Detect which cell encompasses the target text, then output its [x, y] center coordinate. 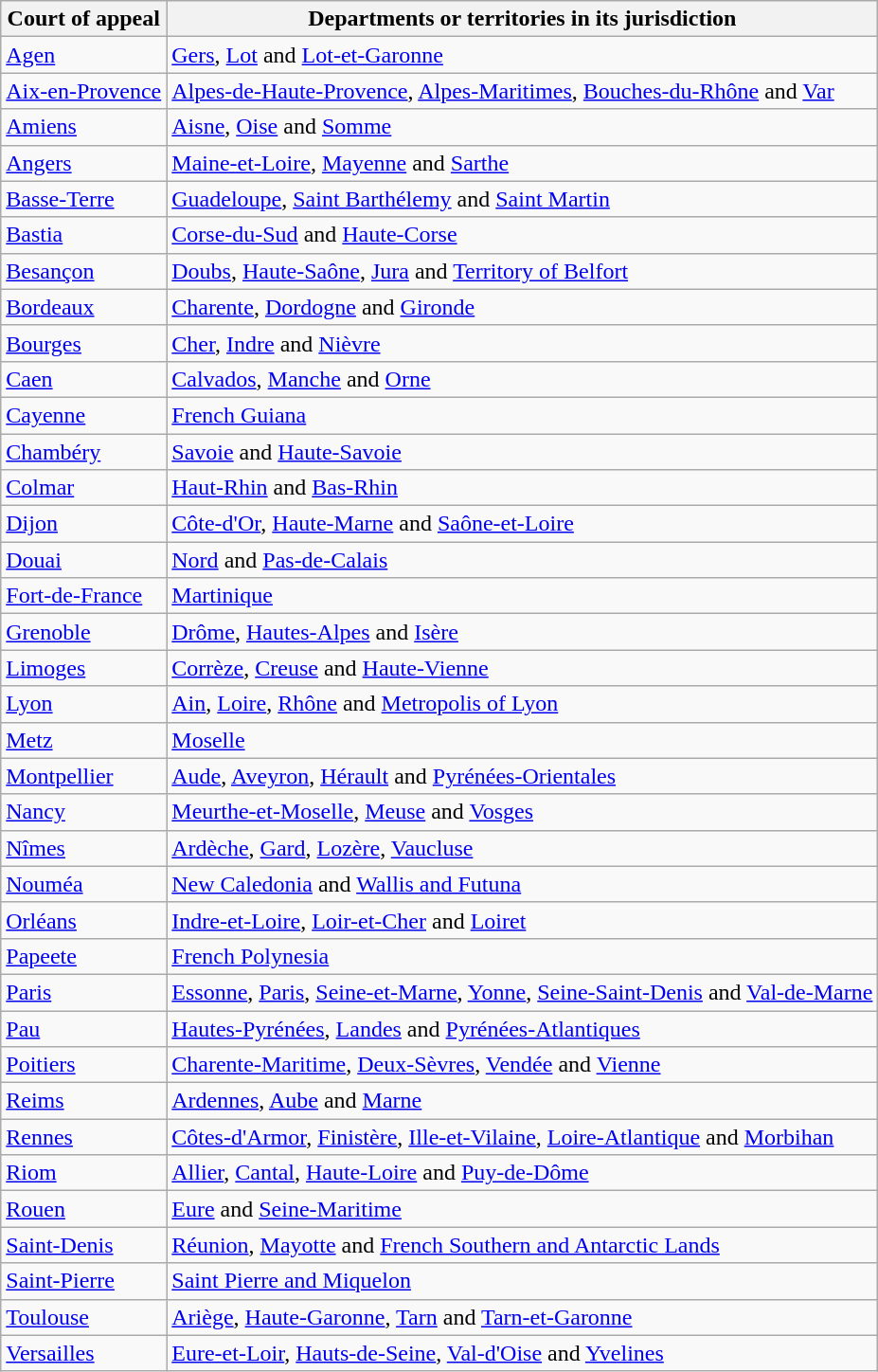
Gers, Lot and Lot-et-Garonne [523, 55]
Ardennes, Aube and Marne [523, 1101]
Poitiers [83, 1065]
Bastia [83, 235]
Bordeaux [83, 307]
Aisne, Oise and Somme [523, 127]
Aude, Aveyron, Hérault and Pyrénées-Orientales [523, 776]
Cher, Indre and Nièvre [523, 343]
Reims [83, 1101]
Saint Pierre and Miquelon [523, 1281]
Nancy [83, 812]
Toulouse [83, 1317]
Alpes-de-Haute-Provence, Alpes-Maritimes, Bouches-du-Rhône and Var [523, 91]
Allier, Cantal, Haute-Loire and Puy-de-Dôme [523, 1173]
French Polynesia [523, 956]
Agen [83, 55]
Orléans [83, 920]
Cayenne [83, 415]
Pau [83, 1028]
Moselle [523, 740]
Lyon [83, 704]
Caen [83, 379]
Indre-et-Loire, Loir-et-Cher and Loiret [523, 920]
Réunion, Mayotte and French Southern and Antarctic Lands [523, 1245]
French Guiana [523, 415]
Montpellier [83, 776]
Charente, Dordogne and Gironde [523, 307]
Nîmes [83, 848]
New Caledonia and Wallis and Futuna [523, 884]
Chambéry [83, 452]
Limoges [83, 668]
Doubs, Haute-Saône, Jura and Territory of Belfort [523, 271]
Nord and Pas-de-Calais [523, 560]
Dijon [83, 524]
Guadeloupe, Saint Barthélemy and Saint Martin [523, 199]
Besançon [83, 271]
Colmar [83, 488]
Fort-de-France [83, 596]
Bourges [83, 343]
Essonne, Paris, Seine-et-Marne, Yonne, Seine-Saint-Denis and Val-de-Marne [523, 992]
Ardèche, Gard, Lozère, Vaucluse [523, 848]
Meurthe-et-Moselle, Meuse and Vosges [523, 812]
Ariège, Haute-Garonne, Tarn and Tarn-et-Garonne [523, 1317]
Maine-et-Loire, Mayenne and Sarthe [523, 163]
Aix-en-Provence [83, 91]
Departments or territories in its jurisdiction [523, 19]
Rennes [83, 1137]
Papeete [83, 956]
Hautes-Pyrénées, Landes and Pyrénées-Atlantiques [523, 1028]
Basse-Terre [83, 199]
Corse-du-Sud and Haute-Corse [523, 235]
Grenoble [83, 632]
Côte-d'Or, Haute-Marne and Saône-et-Loire [523, 524]
Court of appeal [83, 19]
Saint-Pierre [83, 1281]
Nouméa [83, 884]
Charente-Maritime, Deux-Sèvres, Vendée and Vienne [523, 1065]
Saint-Denis [83, 1245]
Eure-et-Loir, Hauts-de-Seine, Val-d'Oise and Yvelines [523, 1353]
Martinique [523, 596]
Ain, Loire, Rhône and Metropolis of Lyon [523, 704]
Eure and Seine-Maritime [523, 1209]
Calvados, Manche and Orne [523, 379]
Côtes-d'Armor, Finistère, Ille-et-Vilaine, Loire-Atlantique and Morbihan [523, 1137]
Rouen [83, 1209]
Angers [83, 163]
Savoie and Haute-Savoie [523, 452]
Amiens [83, 127]
Haut-Rhin and Bas-Rhin [523, 488]
Corrèze, Creuse and Haute-Vienne [523, 668]
Drôme, Hautes-Alpes and Isère [523, 632]
Paris [83, 992]
Metz [83, 740]
Riom [83, 1173]
Versailles [83, 1353]
Douai [83, 560]
